Determine the [x, y] coordinate at the center of the cell enclosing the given text.  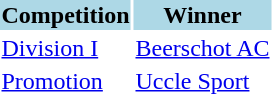
Winner [202, 15]
Beerschot AC [202, 48]
Competition [66, 15]
Division I [66, 48]
